Determine the [X, Y] coordinate at the center of the cell enclosing the given text.  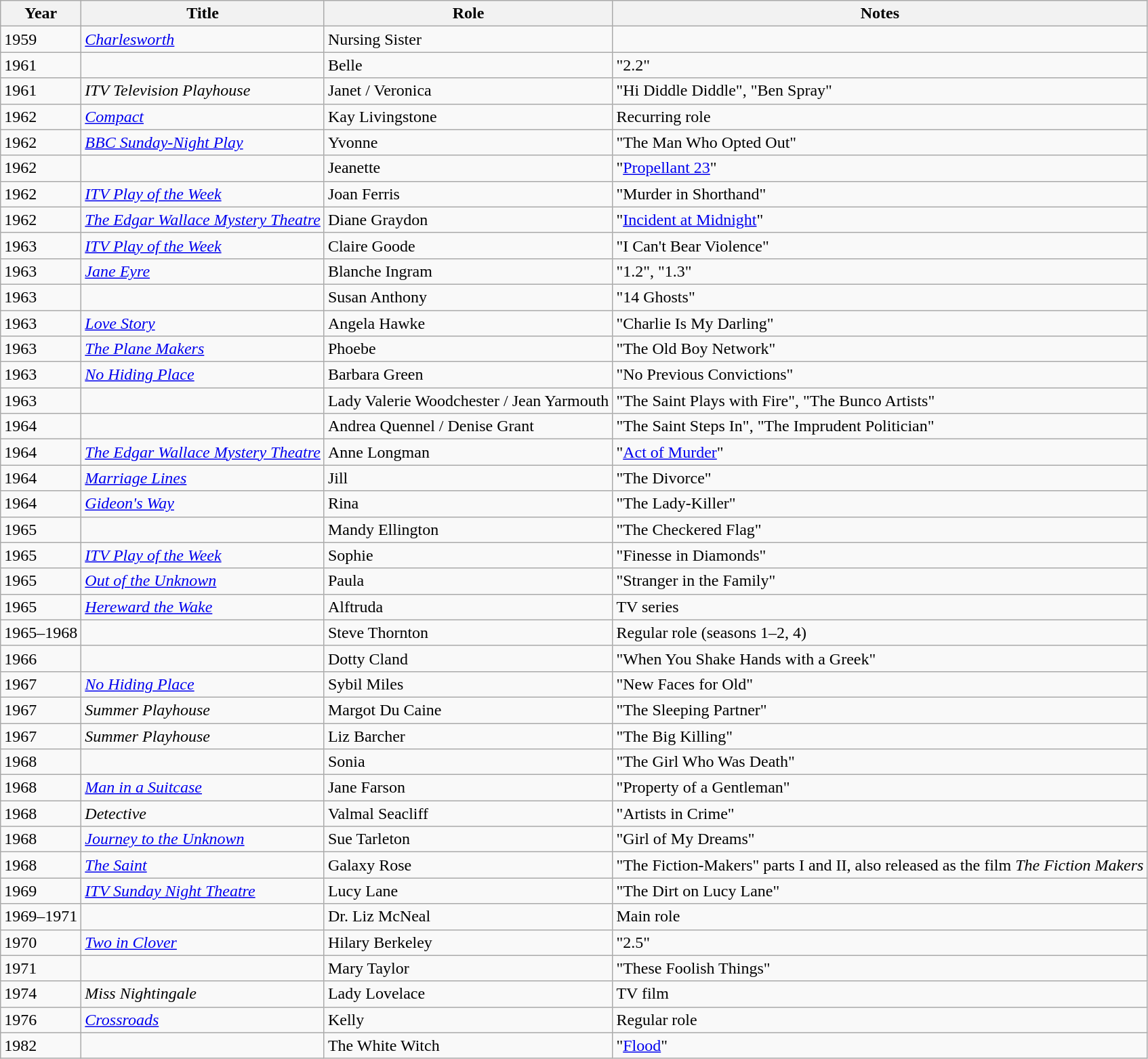
Lady Valerie Woodchester / Jean Yarmouth [468, 401]
Barbara Green [468, 375]
Joan Ferris [468, 194]
"These Foolish Things" [880, 968]
"Property of a Gentleman" [880, 788]
"The Sleeping Partner" [880, 710]
Dotty Cland [468, 658]
ITV Sunday Night Theatre [203, 891]
Miss Nightingale [203, 994]
Andrea Quennel / Denise Grant [468, 426]
"The Saint Plays with Fire", "The Bunco Artists" [880, 401]
1969 [41, 891]
1974 [41, 994]
"Girl of My Dreams" [880, 839]
Blanche Ingram [468, 271]
"The Divorce" [880, 478]
"1.2", "1.3" [880, 271]
1982 [41, 1045]
Belle [468, 65]
Valmal Seacliff [468, 814]
Anne Longman [468, 452]
Man in a Suitcase [203, 788]
Steve Thornton [468, 633]
Galaxy Rose [468, 865]
Crossroads [203, 1020]
Year [41, 14]
Jeanette [468, 168]
"The Fiction-Makers" parts I and II, also released as the film The Fiction Makers [880, 865]
Journey to the Unknown [203, 839]
"2.5" [880, 942]
"The Man Who Opted Out" [880, 142]
"New Faces for Old" [880, 684]
Notes [880, 14]
Sophie [468, 555]
"Murder in Shorthand" [880, 194]
Rina [468, 504]
Susan Anthony [468, 297]
1970 [41, 942]
TV series [880, 607]
Gideon's Way [203, 504]
Charlesworth [203, 39]
"The Saint Steps In", "The Imprudent Politician" [880, 426]
Lucy Lane [468, 891]
Diane Graydon [468, 220]
Alftruda [468, 607]
"Artists in Crime" [880, 814]
1966 [41, 658]
"The Big Killing" [880, 736]
"The Dirt on Lucy Lane" [880, 891]
"The Girl Who Was Death" [880, 762]
Compact [203, 117]
Paula [468, 581]
Main role [880, 917]
Mary Taylor [468, 968]
Hereward the Wake [203, 607]
Sonia [468, 762]
Kelly [468, 1020]
"The Old Boy Network" [880, 349]
Sybil Miles [468, 684]
Mandy Ellington [468, 529]
Kay Livingstone [468, 117]
Lady Lovelace [468, 994]
Regular role [880, 1020]
Claire Goode [468, 245]
The White Witch [468, 1045]
"Charlie Is My Darling" [880, 323]
Title [203, 14]
"The Lady-Killer" [880, 504]
"Stranger in the Family" [880, 581]
1959 [41, 39]
TV film [880, 994]
"2.2" [880, 65]
Jane Eyre [203, 271]
Liz Barcher [468, 736]
Nursing Sister [468, 39]
1971 [41, 968]
"Act of Murder" [880, 452]
"When You Shake Hands with a Greek" [880, 658]
Jane Farson [468, 788]
Sue Tarleton [468, 839]
Hilary Berkeley [468, 942]
Role [468, 14]
Angela Hawke [468, 323]
Out of the Unknown [203, 581]
"Finesse in Diamonds" [880, 555]
Two in Clover [203, 942]
"The Checkered Flag" [880, 529]
"14 Ghosts" [880, 297]
Margot Du Caine [468, 710]
"Flood" [880, 1045]
Marriage Lines [203, 478]
1969–1971 [41, 917]
Phoebe [468, 349]
Janet / Veronica [468, 91]
"Hi Diddle Diddle", "Ben Spray" [880, 91]
ITV Television Playhouse [203, 91]
Love Story [203, 323]
Regular role (seasons 1–2, 4) [880, 633]
"I Can't Bear Violence" [880, 245]
Jill [468, 478]
"No Previous Convictions" [880, 375]
Recurring role [880, 117]
Yvonne [468, 142]
1965–1968 [41, 633]
Detective [203, 814]
"Incident at Midnight" [880, 220]
The Saint [203, 865]
"Propellant 23" [880, 168]
BBC Sunday-Night Play [203, 142]
The Plane Makers [203, 349]
Dr. Liz McNeal [468, 917]
1976 [41, 1020]
